For the text-containing cell, return its midpoint in (X, Y) coordinate format. 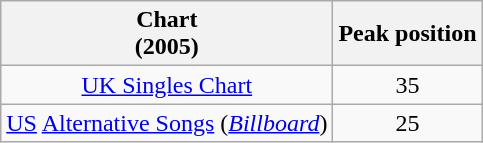
25 (408, 123)
Chart(2005) (167, 34)
Peak position (408, 34)
35 (408, 85)
UK Singles Chart (167, 85)
US Alternative Songs (Billboard) (167, 123)
